Detect which cell encompasses the target text, then output its (x, y) center coordinate. 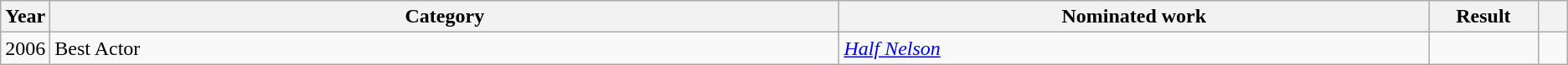
Best Actor (445, 48)
Nominated work (1134, 17)
Year (25, 17)
Result (1484, 17)
Category (445, 17)
Half Nelson (1134, 48)
2006 (25, 48)
